From the cell containing the given text, extract its center point as (X, Y) coordinate. 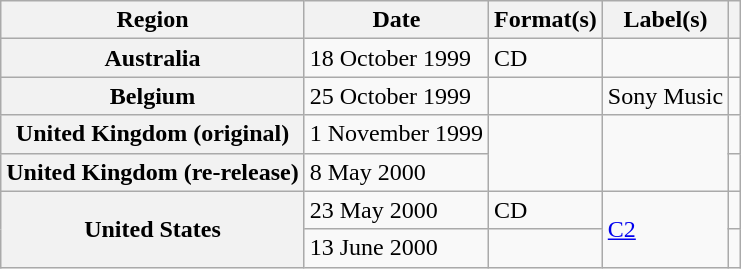
1 November 1999 (396, 134)
23 May 2000 (396, 210)
18 October 1999 (396, 58)
13 June 2000 (396, 248)
Format(s) (546, 20)
United Kingdom (original) (152, 134)
Belgium (152, 96)
United Kingdom (re-release) (152, 172)
Label(s) (665, 20)
Australia (152, 58)
C2 (665, 229)
8 May 2000 (396, 172)
United States (152, 229)
Region (152, 20)
Sony Music (665, 96)
Date (396, 20)
25 October 1999 (396, 96)
